Output the [X, Y] coordinate of the center of the cell containing the given text.  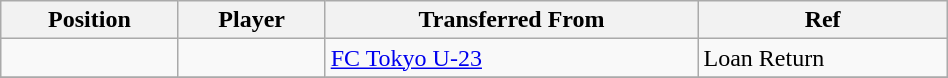
Position [90, 20]
Loan Return [822, 58]
Transferred From [512, 20]
FC Tokyo U-23 [512, 58]
Player [252, 20]
Ref [822, 20]
